Identify which cell holds the provided text, then report its [X, Y] central coordinate. 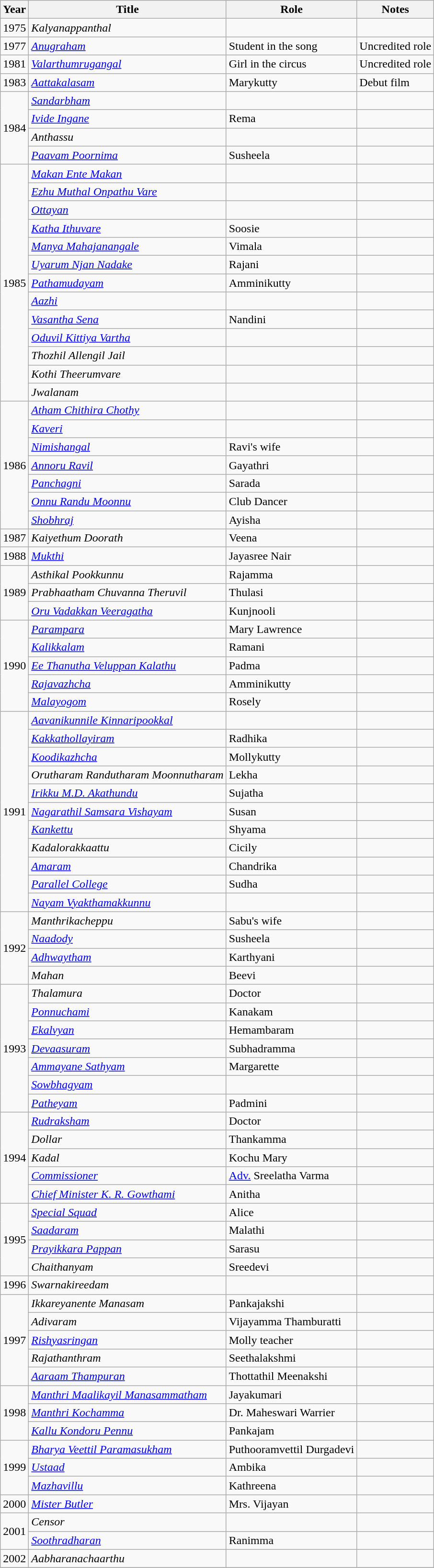
Aabharanachaarthu [127, 1558]
Sreedevi [291, 1267]
Puthooramvettil Durgadevi [291, 1449]
Shyama [291, 830]
Debut film [396, 82]
Kothi Theerumvare [127, 374]
1995 [14, 1240]
Cicily [291, 848]
Anugraham [127, 46]
Adhwaytham [127, 957]
Anitha [291, 1194]
Annoru Ravil [127, 465]
Aavanikunnile Kinnaripookkal [127, 720]
Chief Minister K. R. Gowthami [127, 1194]
Ekalvyan [127, 1030]
Padmini [291, 1103]
2000 [14, 1504]
Jayakumari [291, 1395]
Manthrikacheppu [127, 921]
Paavam Poornima [127, 155]
Notes [396, 10]
Kochu Mary [291, 1158]
Mister Butler [127, 1504]
Lekha [291, 775]
Rishyasringan [127, 1340]
Ee Thanutha Veluppan Kalathu [127, 666]
Manthri Maalikayil Manasammatham [127, 1395]
Adivaram [127, 1321]
Sabu's wife [291, 921]
1998 [14, 1413]
Molly teacher [291, 1340]
Ambika [291, 1467]
Role [291, 10]
Sarasu [291, 1249]
Kalikkalam [127, 647]
Kalyanappanthal [127, 28]
Devaasuram [127, 1048]
Pankajakshi [291, 1303]
Rajani [291, 265]
Ranimma [291, 1540]
Asthikal Pookkunnu [127, 575]
1985 [14, 282]
Student in the song [291, 46]
Nandini [291, 319]
Gayathri [291, 465]
Kakkathollayiram [127, 738]
Dr. Maheswari Warrier [291, 1413]
Ikkareyanente Manasam [127, 1303]
Ottayan [127, 210]
Kallu Kondoru Pennu [127, 1431]
1984 [14, 128]
1992 [14, 948]
2002 [14, 1558]
Sandarbham [127, 101]
Seethalakshmi [291, 1358]
Vimala [291, 247]
Naadody [127, 939]
Ivide Ingane [127, 119]
Adv. Sreelatha Varma [291, 1176]
Kaveri [127, 429]
Kunjnooli [291, 611]
Beevi [291, 975]
Margarette [291, 1066]
Kathreena [291, 1486]
Kadalorakkaattu [127, 848]
Parampara [127, 629]
Orutharam Randutharam Moonnutharam [127, 775]
Onnu Randu Moonnu [127, 501]
Irikku M.D. Akathundu [127, 793]
Censor [127, 1522]
Alice [291, 1212]
Ponnuchami [127, 1012]
Aazhi [127, 301]
Manthri Kochamma [127, 1413]
Pathamudayam [127, 283]
1991 [14, 811]
Patheyam [127, 1103]
Thalamura [127, 993]
Anthassu [127, 137]
Panchagni [127, 483]
Mazhavillu [127, 1486]
Mahan [127, 975]
Thankamma [291, 1139]
Kadal [127, 1158]
Vijayamma Thamburatti [291, 1321]
1986 [14, 465]
Mary Lawrence [291, 629]
Jwalanam [127, 392]
Hemambaram [291, 1030]
Commissioner [127, 1176]
Kankettu [127, 830]
Veena [291, 538]
1999 [14, 1467]
1975 [14, 28]
Prayikkara Pappan [127, 1249]
Nagarathil Samsara Vishayam [127, 812]
Mrs. Vijayan [291, 1504]
Subhadramma [291, 1048]
Manya Mahajanangale [127, 247]
Saadaram [127, 1230]
Rudraksham [127, 1121]
Thozhil Allengil Jail [127, 356]
Shobhraj [127, 519]
Koodikazhcha [127, 756]
Sujatha [291, 793]
Oru Vadakkan Veeragatha [127, 611]
Ezhu Muthal Onpathu Vare [127, 192]
Pankajam [291, 1431]
Ammayane Sathyam [127, 1066]
Oduvil Kittiya Vartha [127, 338]
Sudha [291, 884]
1989 [14, 593]
1994 [14, 1158]
Ramani [291, 647]
1988 [14, 556]
Ustaad [127, 1467]
Thulasi [291, 593]
Aaraam Thampuran [127, 1376]
Rajathanthram [127, 1358]
Malathi [291, 1230]
Susan [291, 812]
Soosie [291, 228]
Chandrika [291, 866]
1981 [14, 64]
Uyarum Njan Nadake [127, 265]
Sarada [291, 483]
1993 [14, 1048]
Vasantha Sena [127, 319]
Kaiyethum Doorath [127, 538]
1996 [14, 1285]
Sowbhagyam [127, 1084]
Valarthumrugangal [127, 64]
Marykutty [291, 82]
Karthyani [291, 957]
Ravi's wife [291, 447]
Ayisha [291, 519]
Bharya Veettil Paramasukham [127, 1449]
Rema [291, 119]
Radhika [291, 738]
Club Dancer [291, 501]
Parallel College [127, 884]
Padma [291, 666]
Nimishangal [127, 447]
Jayasree Nair [291, 556]
Mukthi [127, 556]
1983 [14, 82]
Title [127, 10]
1977 [14, 46]
Prabhaatham Chuvanna Theruvil [127, 593]
Katha Ithuvare [127, 228]
Special Squad [127, 1212]
Malayogom [127, 702]
Atham Chithira Chothy [127, 410]
Swarnakireedam [127, 1285]
Year [14, 10]
Dollar [127, 1139]
Soothradharan [127, 1540]
Girl in the circus [291, 64]
Mollykutty [291, 756]
Makan Ente Makan [127, 173]
Thottathil Meenakshi [291, 1376]
1997 [14, 1340]
1990 [14, 666]
Rajamma [291, 575]
2001 [14, 1531]
Kanakam [291, 1012]
Rajavazhcha [127, 684]
Chaithanyam [127, 1267]
1987 [14, 538]
Amaram [127, 866]
Aattakalasam [127, 82]
Nayam Vyakthamakkunnu [127, 902]
Rosely [291, 702]
